Locate the cell with the specified text and output its [x, y] center coordinate. 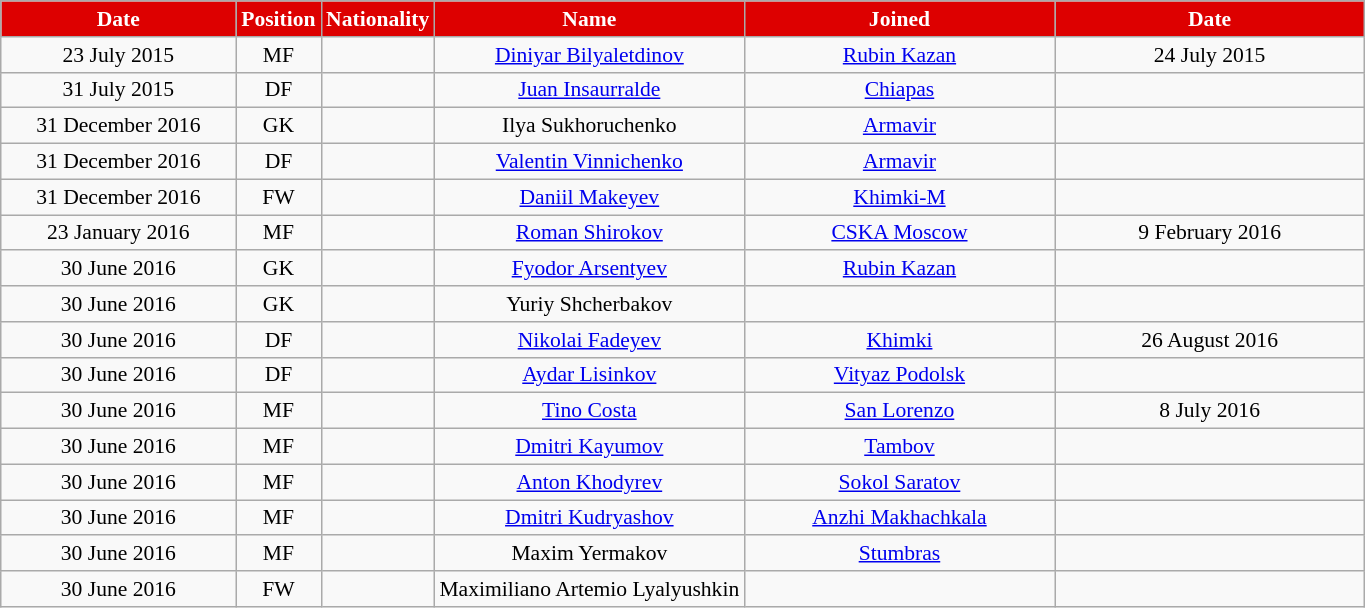
Khimki [899, 340]
Dmitri Kudryashov [589, 518]
Tino Costa [589, 411]
Daniil Makeyev [589, 197]
Khimki-M [899, 197]
Nikolai Fadeyev [589, 340]
Maximiliano Artemio Lyalyushkin [589, 589]
San Lorenzo [899, 411]
Vityaz Podolsk [899, 375]
23 January 2016 [118, 233]
Valentin Vinnichenko [589, 162]
Tambov [899, 447]
Ilya Sukhoruchenko [589, 126]
Diniyar Bilyaletdinov [589, 55]
Yuriy Shcherbakov [589, 304]
9 February 2016 [1210, 233]
Sokol Saratov [899, 482]
23 July 2015 [118, 55]
Nationality [378, 19]
8 July 2016 [1210, 411]
31 July 2015 [118, 90]
CSKA Moscow [899, 233]
24 July 2015 [1210, 55]
Anzhi Makhachkala [899, 518]
Chiapas [899, 90]
Dmitri Kayumov [589, 447]
Position [278, 19]
26 August 2016 [1210, 340]
Joined [899, 19]
Aydar Lisinkov [589, 375]
Name [589, 19]
Anton Khodyrev [589, 482]
Maxim Yermakov [589, 554]
Roman Shirokov [589, 233]
Juan Insaurralde [589, 90]
Stumbras [899, 554]
Fyodor Arsentyev [589, 269]
